Return (X, Y) of the center of cell containing provided text 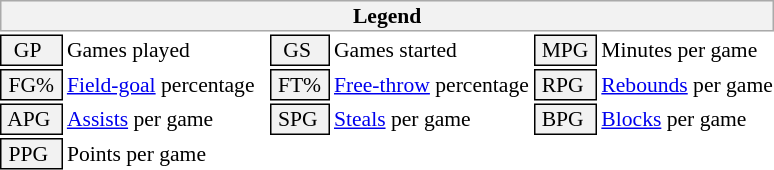
RPG (565, 85)
GS (300, 50)
APG (31, 120)
Minutes per game (687, 50)
FT% (300, 85)
Assists per game (166, 120)
Games started (431, 50)
Blocks per game (687, 120)
Free-throw percentage (431, 85)
Field-goal percentage (166, 85)
PPG (31, 154)
SPG (300, 120)
GP (31, 50)
Games played (166, 50)
MPG (565, 50)
Steals per game (431, 120)
Points per game (166, 154)
FG% (31, 85)
Legend (387, 16)
BPG (565, 120)
Rebounds per game (687, 85)
